Locate the cell with the specified text and output its (x, y) center coordinate. 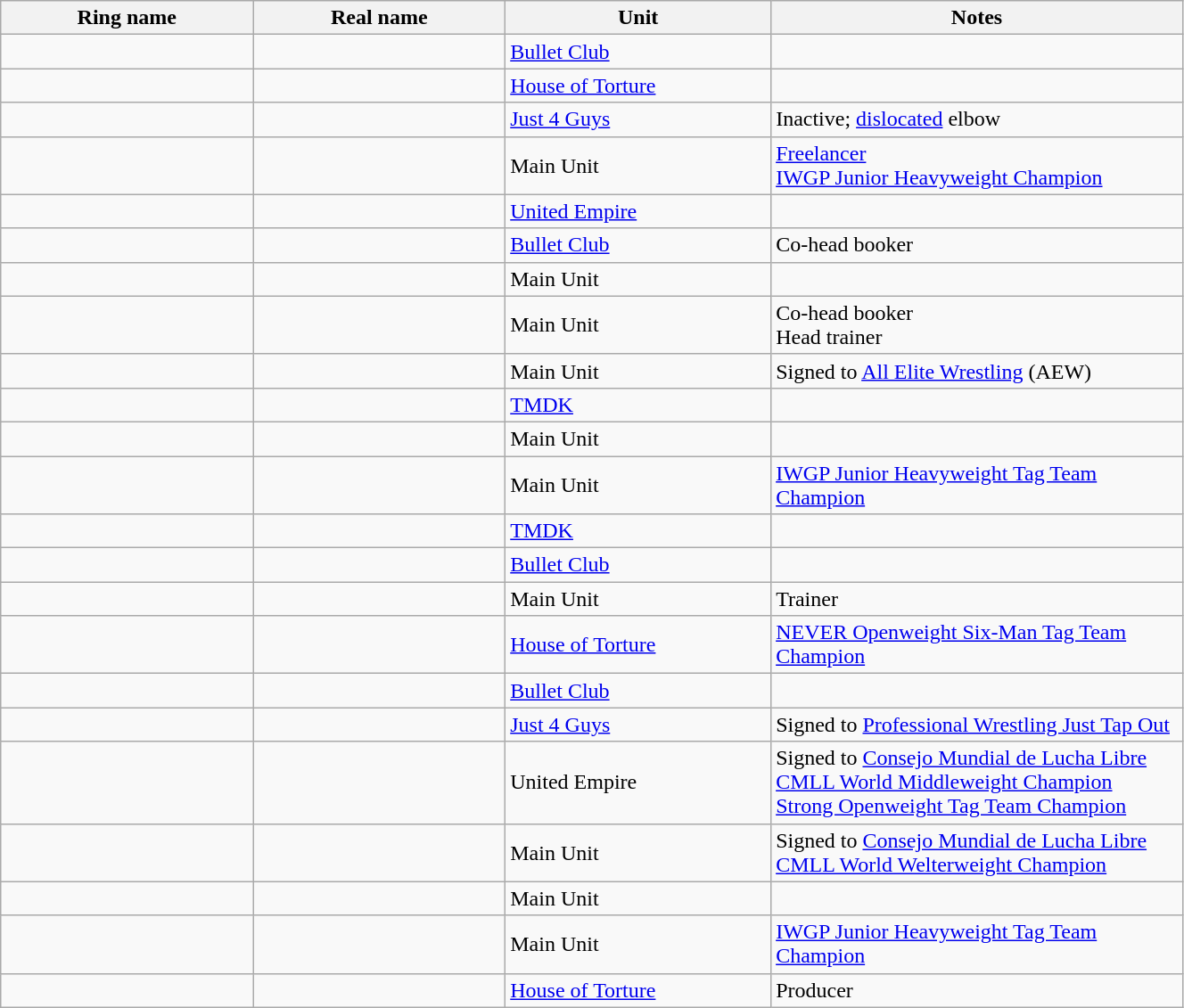
Signed to Consejo Mundial de Lucha LibreCMLL World Middleweight ChampionStrong Openweight Tag Team Champion (977, 783)
Signed to All Elite Wrestling (AEW) (977, 371)
Producer (977, 990)
Ring name (127, 18)
Trainer (977, 599)
Co-head booker (977, 245)
FreelancerIWGP Junior Heavyweight Champion (977, 166)
Signed to Consejo Mundial de Lucha LibreCMLL World Welterweight Champion (977, 852)
Unit (638, 18)
Signed to Professional Wrestling Just Tap Out (977, 725)
Real name (380, 18)
Inactive; dislocated elbow (977, 119)
Co-head bookerHead trainer (977, 324)
NEVER Openweight Six-Man Tag Team Champion (977, 645)
Notes (977, 18)
